Output the (X, Y) coordinate of the center of the cell containing the given text.  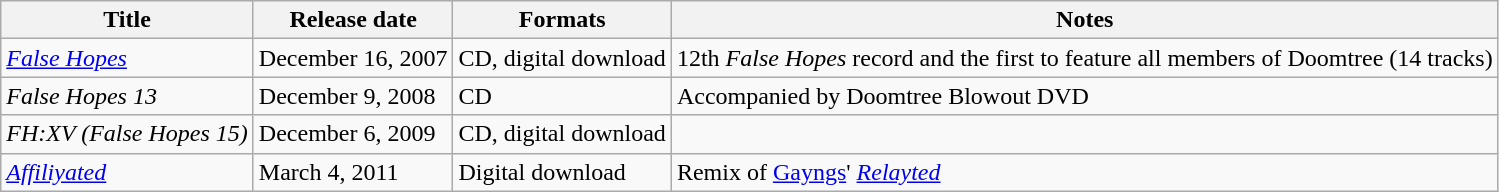
December 6, 2009 (353, 134)
Remix of Gayngs' Relayted (1084, 172)
Release date (353, 20)
CD (562, 96)
December 16, 2007 (353, 58)
Formats (562, 20)
Title (128, 20)
False Hopes (128, 58)
Notes (1084, 20)
December 9, 2008 (353, 96)
12th False Hopes record and the first to feature all members of Doomtree (14 tracks) (1084, 58)
Accompanied by Doomtree Blowout DVD (1084, 96)
Digital download (562, 172)
FH:XV (False Hopes 15) (128, 134)
Affiliyated (128, 172)
False Hopes 13 (128, 96)
March 4, 2011 (353, 172)
